Search for the cell housing the specified text and yield its [x, y] center coordinate. 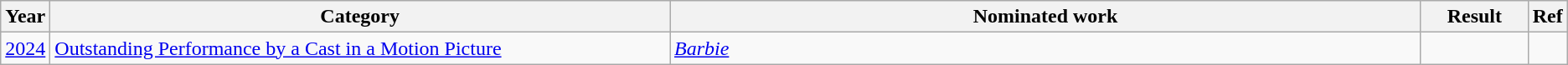
2024 [25, 48]
Nominated work [1045, 17]
Category [360, 17]
Outstanding Performance by a Cast in a Motion Picture [360, 48]
Result [1474, 17]
Ref [1548, 17]
Barbie [1045, 48]
Year [25, 17]
